Find where the given text appears and provide that cell's center as [x, y] coordinate. 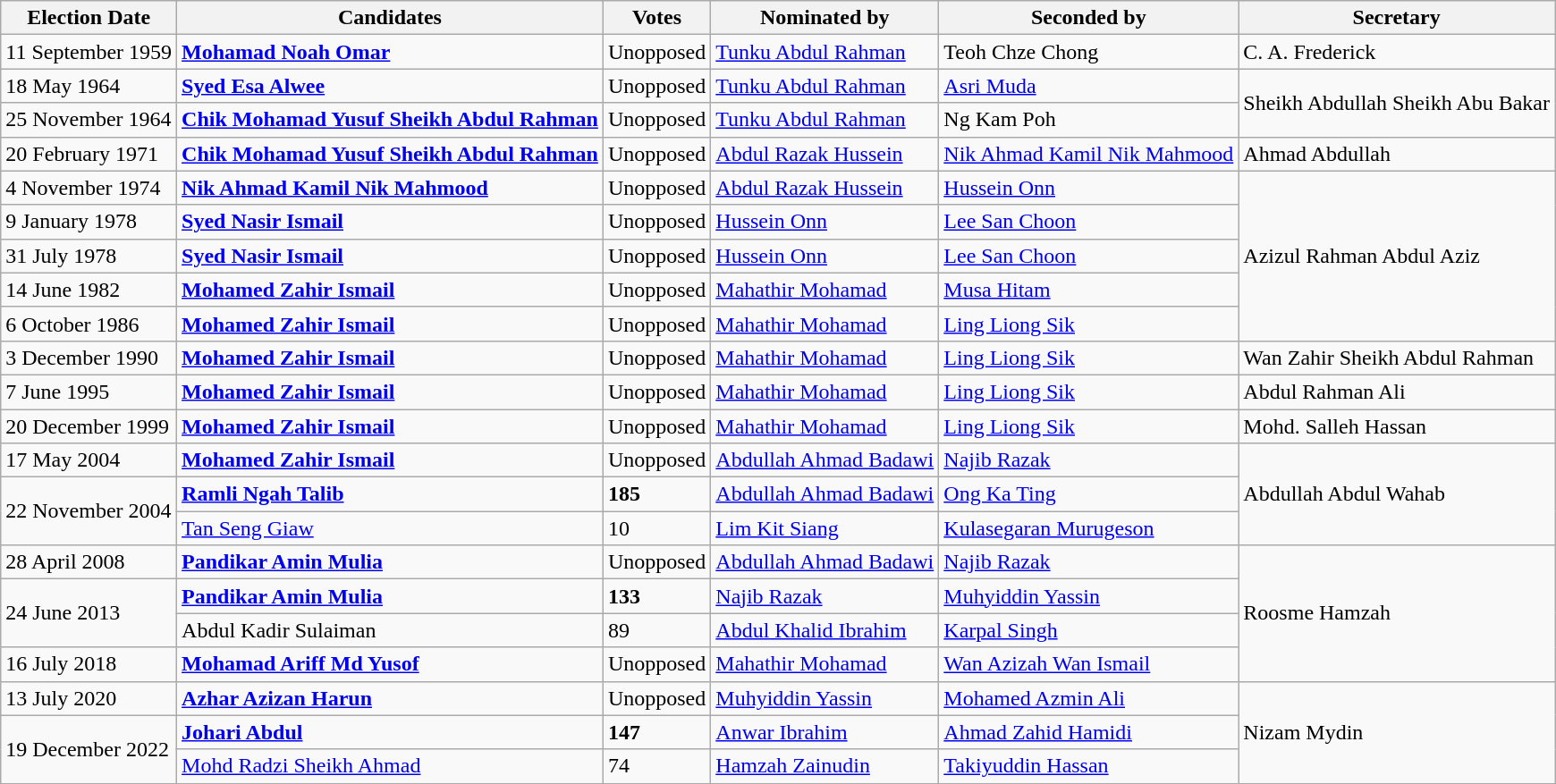
9 January 1978 [89, 222]
Kulasegaran Murugeson [1089, 528]
Nominated by [825, 18]
Ahmad Abdullah [1397, 154]
Syed Esa Alwee [390, 86]
13 July 2020 [89, 698]
Sheikh Abdullah Sheikh Abu Bakar [1397, 103]
Azhar Azizan Harun [390, 698]
6 October 1986 [89, 324]
Takiyuddin Hassan [1089, 766]
Nizam Mydin [1397, 732]
Mohamed Azmin Ali [1089, 698]
Abdul Kadir Sulaiman [390, 630]
Azizul Rahman Abdul Aziz [1397, 256]
31 July 1978 [89, 256]
Mohamad Ariff Md Yusof [390, 664]
3 December 1990 [89, 358]
Seconded by [1089, 18]
Johari Abdul [390, 732]
Abdullah Abdul Wahab [1397, 494]
Election Date [89, 18]
Asri Muda [1089, 86]
Abdul Rahman Ali [1397, 392]
10 [656, 528]
17 May 2004 [89, 460]
11 September 1959 [89, 52]
Tan Seng Giaw [390, 528]
24 June 2013 [89, 613]
Anwar Ibrahim [825, 732]
74 [656, 766]
19 December 2022 [89, 749]
16 July 2018 [89, 664]
Roosme Hamzah [1397, 613]
Abdul Khalid Ibrahim [825, 630]
20 December 1999 [89, 426]
28 April 2008 [89, 562]
Teoh Chze Chong [1089, 52]
Hamzah Zainudin [825, 766]
Musa Hitam [1089, 290]
Ramli Ngah Talib [390, 494]
Ng Kam Poh [1089, 120]
Candidates [390, 18]
89 [656, 630]
7 June 1995 [89, 392]
Karpal Singh [1089, 630]
Mohamad Noah Omar [390, 52]
14 June 1982 [89, 290]
Ong Ka Ting [1089, 494]
22 November 2004 [89, 511]
Wan Zahir Sheikh Abdul Rahman [1397, 358]
Ahmad Zahid Hamidi [1089, 732]
185 [656, 494]
Secretary [1397, 18]
Mohd Radzi Sheikh Ahmad [390, 766]
Votes [656, 18]
C. A. Frederick [1397, 52]
4 November 1974 [89, 188]
18 May 1964 [89, 86]
Mohd. Salleh Hassan [1397, 426]
133 [656, 596]
Lim Kit Siang [825, 528]
Wan Azizah Wan Ismail [1089, 664]
20 February 1971 [89, 154]
25 November 1964 [89, 120]
147 [656, 732]
